Provide the [x, y] coordinate of the cell's center where the given text is located.  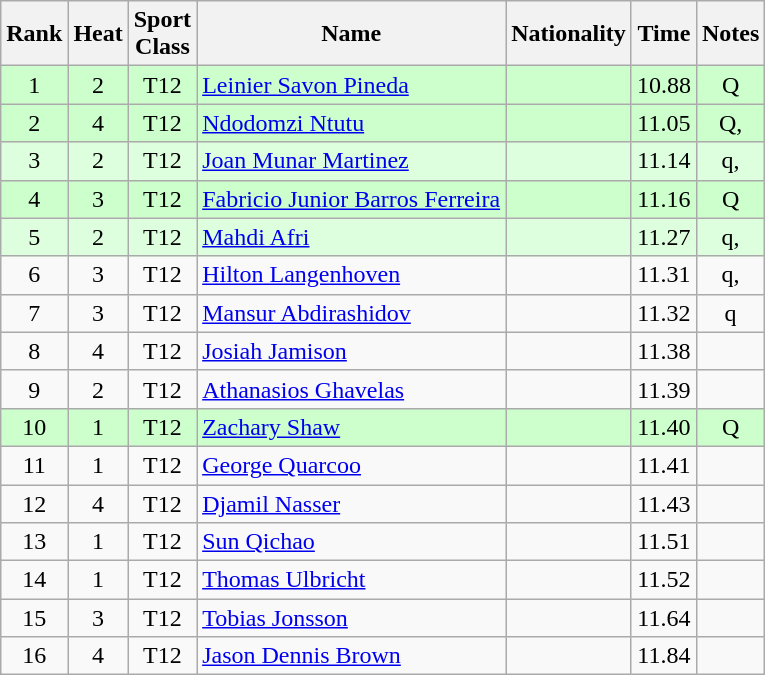
Rank [34, 34]
11.39 [664, 389]
10.88 [664, 85]
Zachary Shaw [352, 427]
11.31 [664, 275]
Tobias Jonsson [352, 618]
10 [34, 427]
Athanasios Ghavelas [352, 389]
Time [664, 34]
14 [34, 580]
15 [34, 618]
11.41 [664, 465]
Nationality [569, 34]
Fabricio Junior Barros Ferreira [352, 199]
Heat [98, 34]
11.43 [664, 503]
11.51 [664, 542]
8 [34, 351]
Name [352, 34]
13 [34, 542]
6 [34, 275]
Q, [730, 123]
11.05 [664, 123]
12 [34, 503]
Mahdi Afri [352, 237]
11.84 [664, 656]
Joan Munar Martinez [352, 161]
11 [34, 465]
q [730, 313]
9 [34, 389]
Sun Qichao [352, 542]
Thomas Ulbricht [352, 580]
11.16 [664, 199]
Leinier Savon Pineda [352, 85]
Hilton Langenhoven [352, 275]
5 [34, 237]
Djamil Nasser [352, 503]
Jason Dennis Brown [352, 656]
Mansur Abdirashidov [352, 313]
Ndodomzi Ntutu [352, 123]
11.27 [664, 237]
Josiah Jamison [352, 351]
SportClass [162, 34]
7 [34, 313]
11.40 [664, 427]
16 [34, 656]
11.38 [664, 351]
11.32 [664, 313]
George Quarcoo [352, 465]
11.64 [664, 618]
11.14 [664, 161]
Notes [730, 34]
11.52 [664, 580]
